Determine the (x, y) coordinate at the center of the cell enclosing the given text.  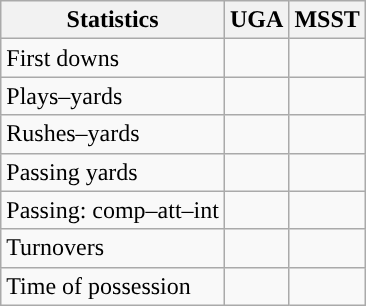
Rushes–yards (113, 134)
Time of possession (113, 286)
MSST (327, 20)
Turnovers (113, 248)
First downs (113, 58)
UGA (256, 20)
Statistics (113, 20)
Passing: comp–att–int (113, 210)
Plays–yards (113, 96)
Passing yards (113, 172)
